Search for the cell housing the specified text and yield its [x, y] center coordinate. 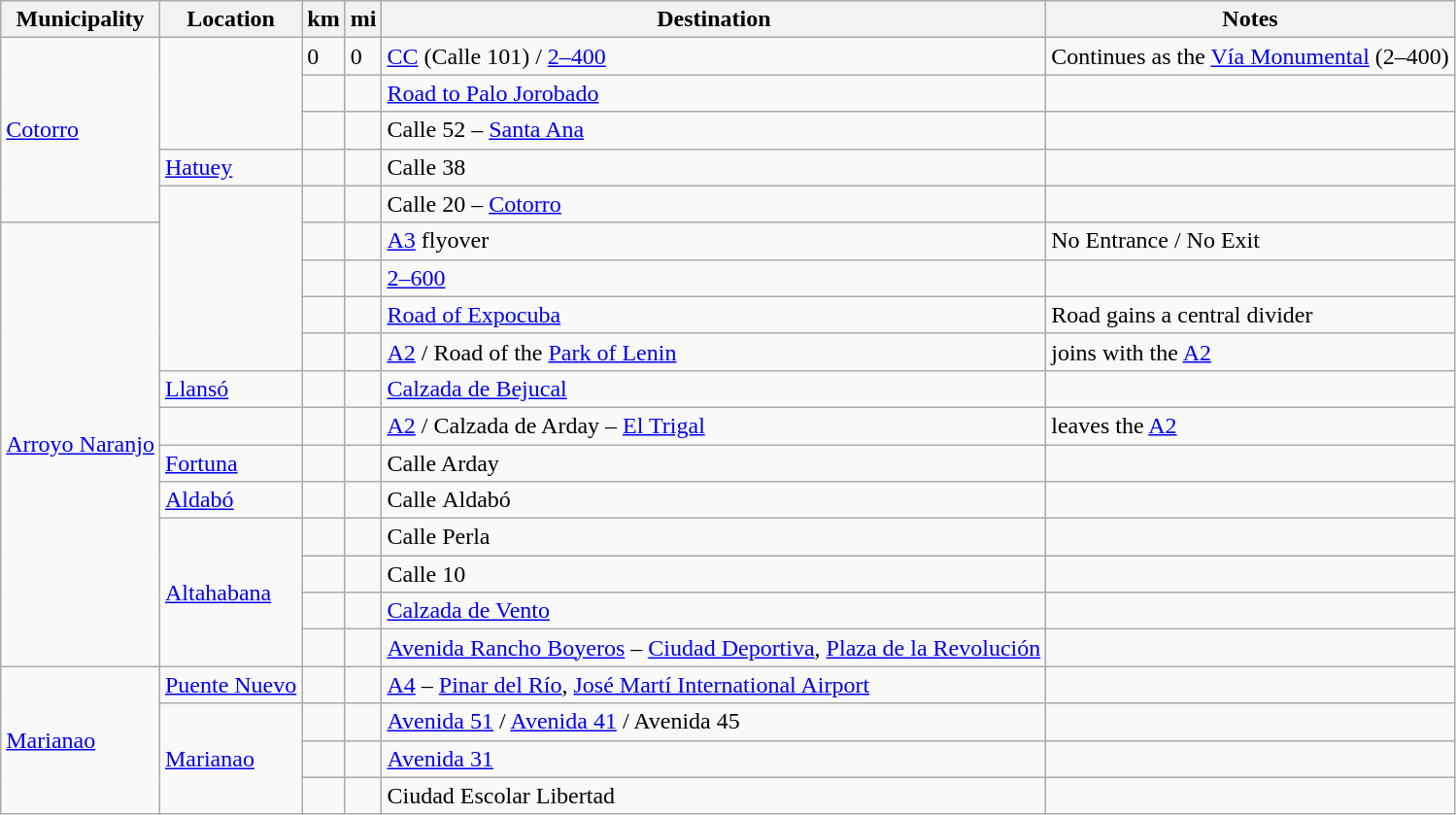
Municipality [81, 19]
Aldabó [230, 500]
Calle 10 [714, 574]
km [323, 19]
Cotorro [81, 130]
Ciudad Escolar Libertad [714, 796]
joins with the A2 [1251, 352]
Road to Palo Jorobado [714, 93]
A2 / Road of the Park of Lenin [714, 352]
Avenida Rancho Boyeros – Ciudad Deportiva, Plaza de la Revolución [714, 648]
leaves the A2 [1251, 425]
Calle Arday [714, 463]
Road of Expocuba [714, 315]
Altahabana [230, 593]
Calle 38 [714, 167]
No Entrance / No Exit [1251, 241]
Avenida 31 [714, 759]
Calzada de Bejucal [714, 389]
A2 / Calzada de Arday – El Trigal [714, 425]
CC (Calle 101) / 2–400 [714, 56]
Calzada de Vento [714, 611]
Location [230, 19]
Destination [714, 19]
Llansó [230, 389]
Puente Nuevo [230, 685]
Road gains a central divider [1251, 315]
2–600 [714, 278]
Hatuey [230, 167]
Calle 52 – Santa Ana [714, 130]
Fortuna [230, 463]
Avenida 51 / Avenida 41 / Avenida 45 [714, 722]
Notes [1251, 19]
Calle 20 – Cotorro [714, 204]
A4 – Pinar del Río, José Martí International Airport [714, 685]
Calle Perla [714, 537]
A3 flyover [714, 241]
Continues as the Vía Monumental (2–400) [1251, 56]
Calle Aldabó [714, 500]
Arroyo Naranjo [81, 445]
mi [363, 19]
